Return (x, y) of the center of cell containing provided text 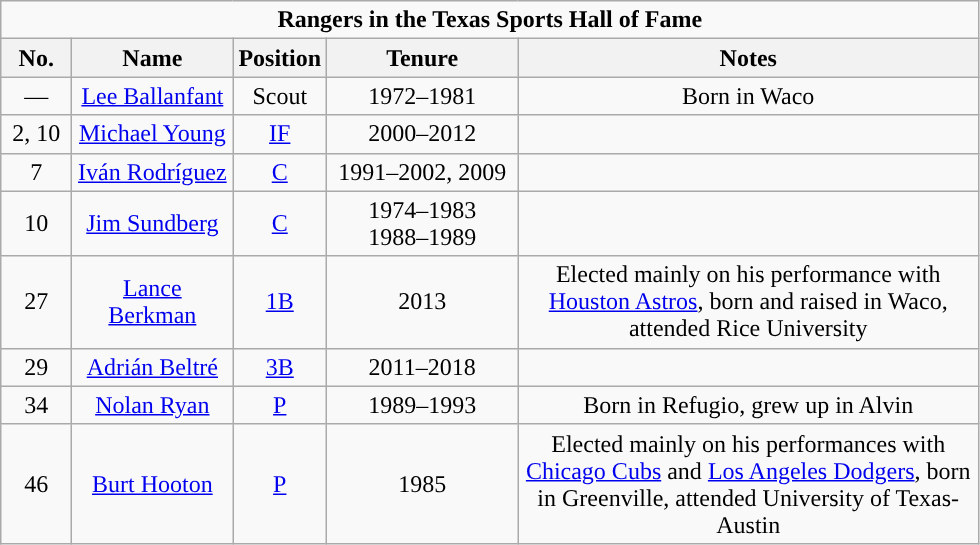
2000–2012 (422, 134)
Burt Hooton (152, 484)
1985 (422, 484)
Jim Sundberg (152, 224)
Iván Rodríguez (152, 172)
Position (280, 58)
29 (36, 367)
34 (36, 405)
1972–1981 (422, 96)
Elected mainly on his performance with Houston Astros, born and raised in Waco, attended Rice University (748, 302)
Lance Berkman (152, 302)
— (36, 96)
Rangers in the Texas Sports Hall of Fame (490, 20)
Lee Ballanfant (152, 96)
1B (280, 302)
Michael Young (152, 134)
Scout (280, 96)
Nolan Ryan (152, 405)
1989–1993 (422, 405)
2013 (422, 302)
3B (280, 367)
1991–2002, 2009 (422, 172)
2011–2018 (422, 367)
27 (36, 302)
Elected mainly on his performances with Chicago Cubs and Los Angeles Dodgers, born in Greenville, attended University of Texas-Austin (748, 484)
Name (152, 58)
1974–19831988–1989 (422, 224)
46 (36, 484)
7 (36, 172)
IF (280, 134)
Born in Waco (748, 96)
Adrián Beltré (152, 367)
2, 10 (36, 134)
No. (36, 58)
Notes (748, 58)
10 (36, 224)
Born in Refugio, grew up in Alvin (748, 405)
Tenure (422, 58)
